From the cell containing the given text, extract its center point as (X, Y) coordinate. 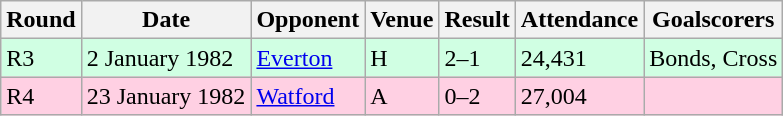
Everton (308, 58)
0–2 (477, 96)
2 January 1982 (166, 58)
Date (166, 20)
Opponent (308, 20)
24,431 (579, 58)
Round (41, 20)
A (402, 96)
R3 (41, 58)
Bonds, Cross (714, 58)
Attendance (579, 20)
Watford (308, 96)
23 January 1982 (166, 96)
Goalscorers (714, 20)
Venue (402, 20)
H (402, 58)
2–1 (477, 58)
27,004 (579, 96)
Result (477, 20)
R4 (41, 96)
